From the cell containing the given text, extract its center point as (X, Y) coordinate. 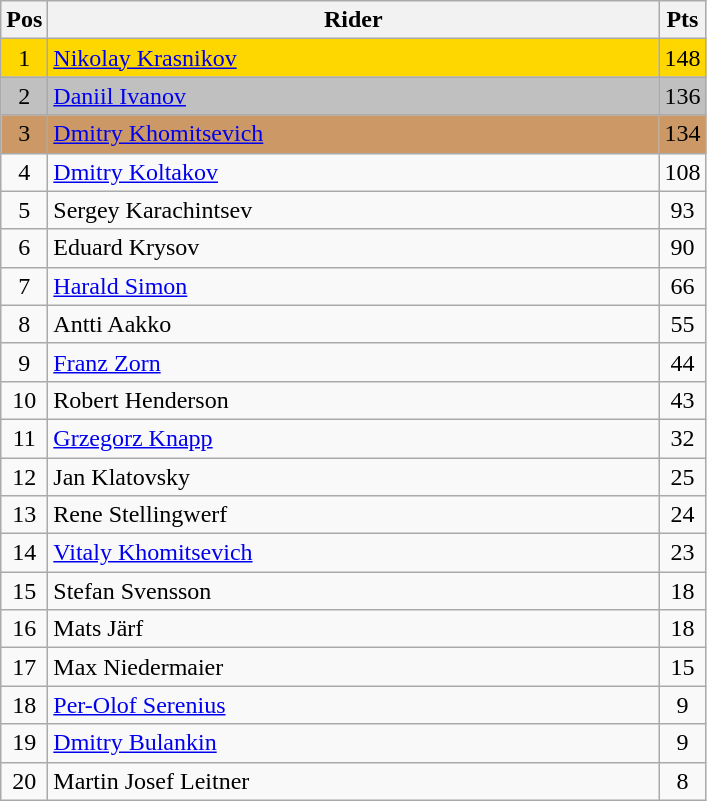
Pts (682, 20)
4 (24, 172)
1 (24, 58)
Dmitry Bulankin (354, 743)
Antti Aakko (354, 324)
Eduard Krysov (354, 248)
Harald Simon (354, 286)
19 (24, 743)
7 (24, 286)
Dmitry Khomitsevich (354, 134)
2 (24, 96)
Nikolay Krasnikov (354, 58)
134 (682, 134)
108 (682, 172)
Martin Josef Leitner (354, 781)
23 (682, 553)
93 (682, 210)
Max Niedermaier (354, 667)
5 (24, 210)
Rene Stellingwerf (354, 515)
Per-Olof Serenius (354, 705)
55 (682, 324)
3 (24, 134)
90 (682, 248)
17 (24, 667)
Mats Järf (354, 629)
Grzegorz Knapp (354, 438)
14 (24, 553)
32 (682, 438)
10 (24, 400)
13 (24, 515)
11 (24, 438)
Sergey Karachintsev (354, 210)
6 (24, 248)
Pos (24, 20)
16 (24, 629)
24 (682, 515)
20 (24, 781)
66 (682, 286)
Vitaly Khomitsevich (354, 553)
Daniil Ivanov (354, 96)
25 (682, 477)
43 (682, 400)
12 (24, 477)
Rider (354, 20)
Dmitry Koltakov (354, 172)
44 (682, 362)
Franz Zorn (354, 362)
148 (682, 58)
Stefan Svensson (354, 591)
136 (682, 96)
Jan Klatovsky (354, 477)
Robert Henderson (354, 400)
